Return (x, y) of the center of cell containing provided text 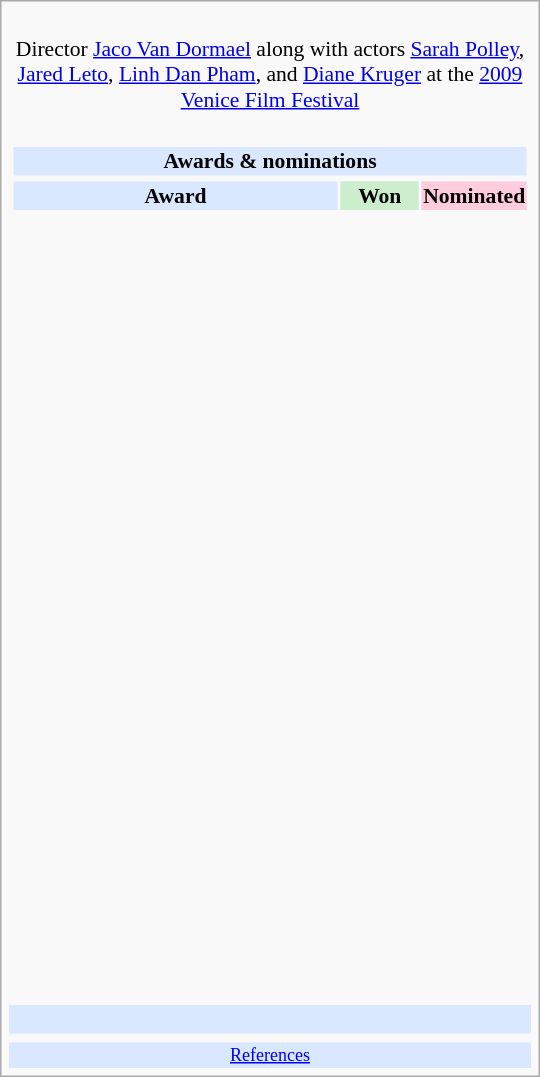
Awards & nominations (270, 161)
Director Jaco Van Dormael along with actors Sarah Polley, Jared Leto, Linh Dan Pham, and Diane Kruger at the 2009 Venice Film Festival (270, 62)
Nominated (474, 195)
Awards & nominations Award Won Nominated (270, 560)
References (270, 1055)
Award (175, 195)
Won (380, 195)
